Pinpoint the cell where the given text exists, returning its [X, Y] midpoint coordinate. 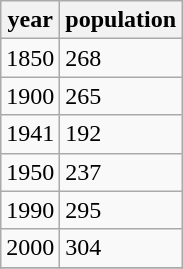
237 [121, 172]
2000 [30, 248]
1990 [30, 210]
268 [121, 58]
1950 [30, 172]
295 [121, 210]
1850 [30, 58]
304 [121, 248]
year [30, 20]
population [121, 20]
1941 [30, 134]
265 [121, 96]
192 [121, 134]
1900 [30, 96]
